Return [X, Y] of the center of cell containing provided text 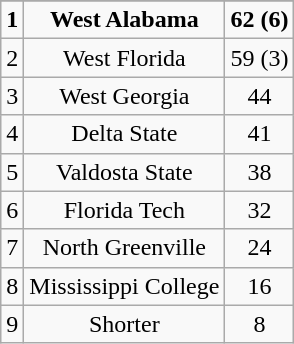
North Greenville [124, 248]
West Florida [124, 58]
62 (6) [260, 20]
Valdosta State [124, 172]
Florida Tech [124, 210]
38 [260, 172]
6 [12, 210]
16 [260, 286]
44 [260, 96]
West Georgia [124, 96]
3 [12, 96]
West Alabama [124, 20]
1 [12, 20]
Delta State [124, 134]
24 [260, 248]
Mississippi College [124, 286]
5 [12, 172]
32 [260, 210]
Shorter [124, 324]
7 [12, 248]
4 [12, 134]
41 [260, 134]
9 [12, 324]
2 [12, 58]
59 (3) [260, 58]
